Identify which cell holds the provided text, then report its (X, Y) central coordinate. 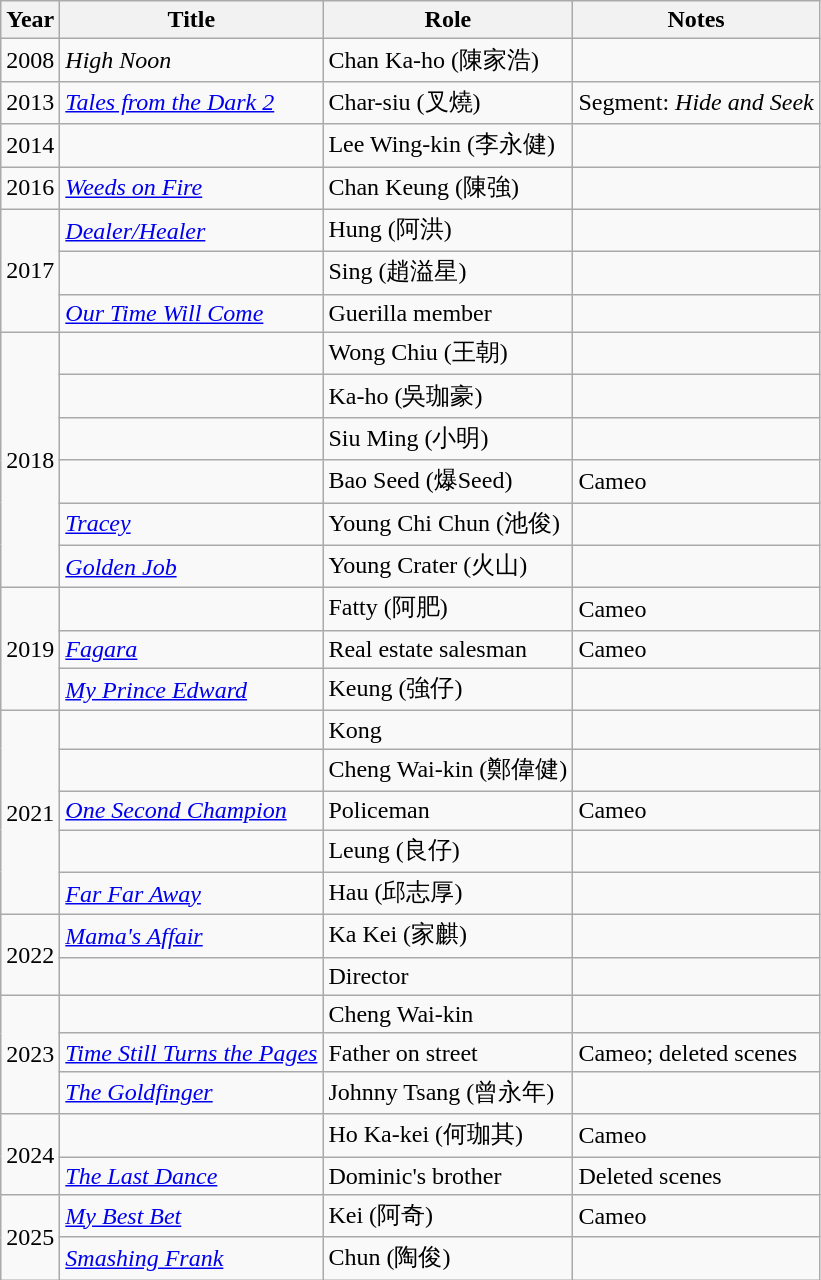
Guerilla member (448, 313)
Bao Seed (爆Seed) (448, 482)
Notes (696, 20)
Kei (阿奇) (448, 1216)
Kong (448, 730)
Char-siu (叉燒) (448, 102)
Hau (邱志厚) (448, 894)
Year (30, 20)
Wong Chiu (王朝) (448, 354)
Ka-ho (吳珈豪) (448, 396)
2008 (30, 60)
Dominic's brother (448, 1175)
My Prince Edward (192, 690)
Tales from the Dark 2 (192, 102)
Keung (強仔) (448, 690)
2013 (30, 102)
Dealer/Healer (192, 230)
Young Chi Chun (池俊) (448, 524)
Fagara (192, 649)
Sing (趙溢星) (448, 274)
Siu Ming (小明) (448, 438)
2016 (30, 188)
2018 (30, 460)
Smashing Frank (192, 1258)
Tracey (192, 524)
Time Still Turns the Pages (192, 1052)
Young Crater (火山) (448, 566)
2022 (30, 956)
Cameo; deleted scenes (696, 1052)
Chan Ka-ho (陳家浩) (448, 60)
Leung (良仔) (448, 852)
Far Far Away (192, 894)
2017 (30, 270)
Chan Keung (陳強) (448, 188)
2023 (30, 1054)
The Last Dance (192, 1175)
Father on street (448, 1052)
Chun (陶俊) (448, 1258)
Lee Wing-kin (李永健) (448, 146)
Mama's Affair (192, 936)
Deleted scenes (696, 1175)
2019 (30, 650)
Title (192, 20)
Director (448, 976)
Real estate salesman (448, 649)
Ho Ka-kei (何珈其) (448, 1136)
Our Time Will Come (192, 313)
2024 (30, 1154)
Ka Kei (家麒) (448, 936)
Weeds on Fire (192, 188)
Policeman (448, 810)
2014 (30, 146)
2021 (30, 813)
Cheng Wai-kin (鄭偉健) (448, 770)
One Second Champion (192, 810)
2025 (30, 1238)
My Best Bet (192, 1216)
Johnny Tsang (曾永年) (448, 1092)
High Noon (192, 60)
The Goldfinger (192, 1092)
Fatty (阿肥) (448, 610)
Golden Job (192, 566)
Role (448, 20)
Segment: Hide and Seek (696, 102)
Cheng Wai-kin (448, 1014)
Hung (阿洪) (448, 230)
